Determine the (X, Y) coordinate at the center of the cell enclosing the given text.  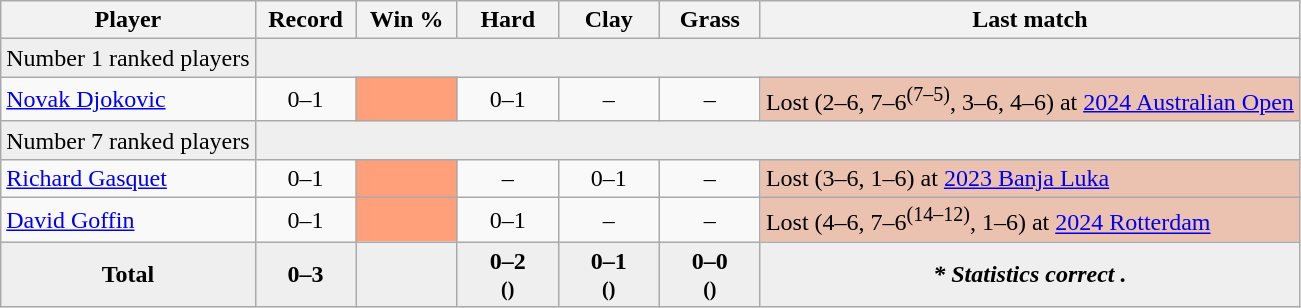
Number 7 ranked players (128, 140)
Clay (608, 20)
0–2 () (508, 274)
0–3 (306, 274)
0–0 () (710, 274)
Lost (4–6, 7–6(14–12), 1–6) at 2024 Rotterdam (1030, 220)
Lost (2–6, 7–6(7–5), 3–6, 4–6) at 2024 Australian Open (1030, 100)
Lost (3–6, 1–6) at 2023 Banja Luka (1030, 178)
Novak Djokovic (128, 100)
Win % (406, 20)
Last match (1030, 20)
David Goffin (128, 220)
0–1 () (608, 274)
Richard Gasquet (128, 178)
Total (128, 274)
Number 1 ranked players (128, 58)
* Statistics correct . (1030, 274)
Player (128, 20)
Grass (710, 20)
Hard (508, 20)
Record (306, 20)
